Search for the cell housing the specified text and yield its [X, Y] center coordinate. 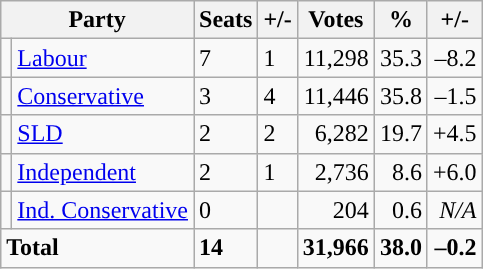
2,736 [336, 172]
14 [226, 248]
6,282 [336, 134]
11,446 [336, 96]
204 [336, 210]
–1.5 [454, 96]
SLD [103, 134]
31,966 [336, 248]
–0.2 [454, 248]
+4.5 [454, 134]
35.8 [400, 96]
–8.2 [454, 58]
0.6 [400, 210]
35.3 [400, 58]
+6.0 [454, 172]
Party [98, 20]
Total [98, 248]
38.0 [400, 248]
4 [278, 96]
3 [226, 96]
Votes [336, 20]
19.7 [400, 134]
N/A [454, 210]
Independent [103, 172]
Ind. Conservative [103, 210]
11,298 [336, 58]
Seats [226, 20]
Conservative [103, 96]
% [400, 20]
Labour [103, 58]
7 [226, 58]
0 [226, 210]
8.6 [400, 172]
